Output the (x, y) coordinate of the center of the cell containing the given text.  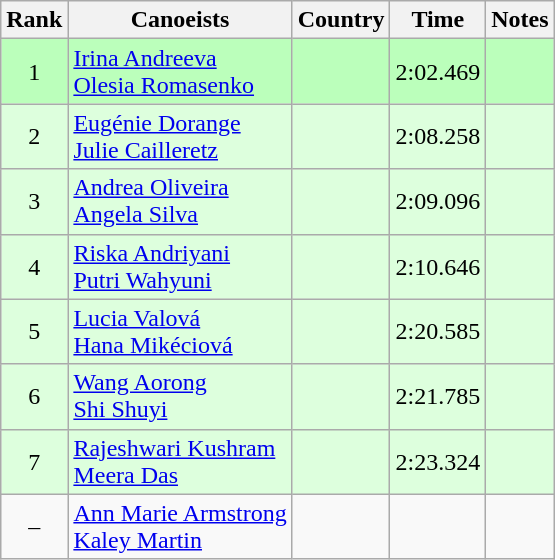
2:08.258 (438, 136)
Eugénie DorangeJulie Cailleretz (180, 136)
1 (34, 72)
5 (34, 332)
Rank (34, 20)
Time (438, 20)
6 (34, 396)
Irina AndreevaOlesia Romasenko (180, 72)
2:10.646 (438, 266)
– (34, 526)
Canoeists (180, 20)
2:20.585 (438, 332)
Ann Marie ArmstrongKaley Martin (180, 526)
Lucia ValováHana Mikéciová (180, 332)
Country (341, 20)
2 (34, 136)
Wang AorongShi Shuyi (180, 396)
2:21.785 (438, 396)
Rajeshwari KushramMeera Das (180, 462)
7 (34, 462)
2:09.096 (438, 202)
Riska AndriyaniPutri Wahyuni (180, 266)
2:02.469 (438, 72)
Andrea OliveiraAngela Silva (180, 202)
2:23.324 (438, 462)
4 (34, 266)
Notes (520, 20)
3 (34, 202)
